Return (x, y) of the center of cell containing provided text 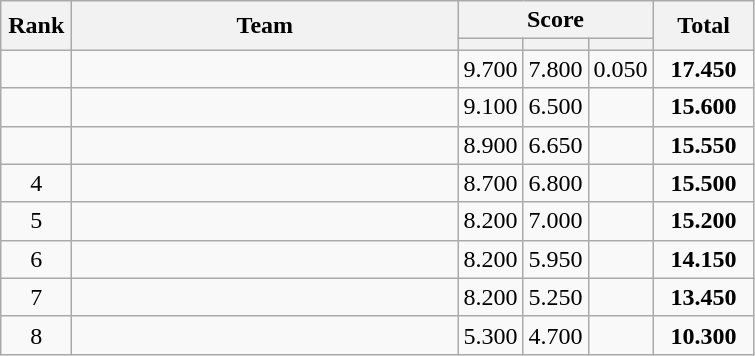
5.950 (556, 259)
17.450 (704, 69)
4.700 (556, 335)
Rank (36, 26)
15.200 (704, 221)
4 (36, 183)
6.500 (556, 107)
8.700 (490, 183)
10.300 (704, 335)
Total (704, 26)
15.600 (704, 107)
5 (36, 221)
Score (556, 20)
15.500 (704, 183)
5.300 (490, 335)
8 (36, 335)
6.650 (556, 145)
9.700 (490, 69)
7.000 (556, 221)
7 (36, 297)
Team (265, 26)
7.800 (556, 69)
0.050 (620, 69)
8.900 (490, 145)
6 (36, 259)
15.550 (704, 145)
5.250 (556, 297)
9.100 (490, 107)
14.150 (704, 259)
6.800 (556, 183)
13.450 (704, 297)
